Pinpoint the cell where the given text exists, returning its (X, Y) midpoint coordinate. 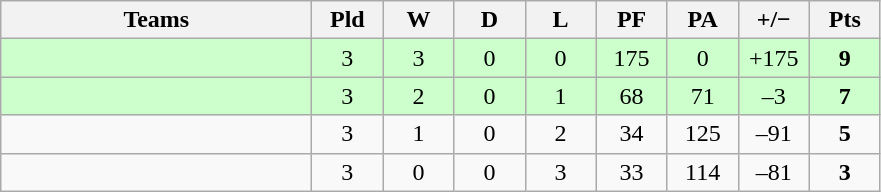
–81 (774, 172)
L (560, 20)
34 (632, 134)
125 (702, 134)
PA (702, 20)
114 (702, 172)
+175 (774, 58)
5 (844, 134)
71 (702, 96)
–91 (774, 134)
PF (632, 20)
Pld (348, 20)
Teams (156, 20)
175 (632, 58)
D (490, 20)
–3 (774, 96)
Pts (844, 20)
9 (844, 58)
68 (632, 96)
W (418, 20)
7 (844, 96)
33 (632, 172)
+/− (774, 20)
